Find where the given text appears and provide that cell's center as (X, Y) coordinate. 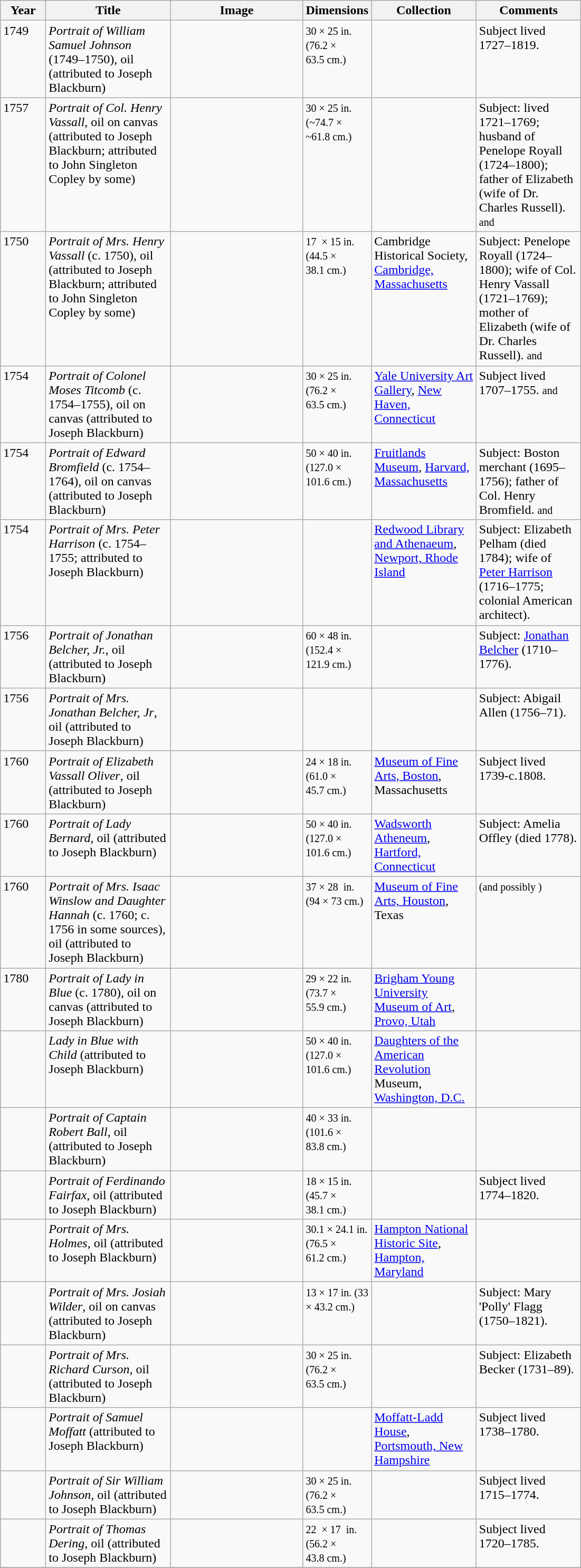
Comments (529, 11)
29 × 22 in. (73.7 × 55.9 cm.) (337, 999)
17 × 15 in. (44.5 × 38.1 cm.) (337, 299)
60 × 48 in. (152.4 × 121.9 cm.) (337, 656)
1780 (23, 999)
30 × 25 in. (~74.7 × ~61.8 cm.) (337, 165)
Portrait of Mrs. Josiah Wilder, oil on canvas (attributed to Joseph Blackburn) (108, 1314)
Subject: Elizabeth Becker (1731–89). (529, 1376)
Portrait of Jonathan Belcher, Jr., oil (attributed to Joseph Blackburn) (108, 656)
Portrait of Col. Henry Vassall, oil on canvas (attributed to Joseph Blackburn; attributed to John Singleton Copley by some) (108, 165)
Portrait of Samuel Moffatt (attributed to Joseph Blackburn) (108, 1439)
Portrait of William Samuel Johnson (1749–1750), oil (attributed to Joseph Blackburn) (108, 59)
Portrait of Elizabeth Vassall Oliver, oil (attributed to Joseph Blackburn) (108, 782)
Portrait of Mrs. Peter Harrison (c. 1754–1755; attributed to Joseph Blackburn) (108, 572)
Subject lived 1774–1820. (529, 1195)
Year (23, 11)
Portrait of Edward Bromfield (c. 1754–1764), oil on canvas (attributed to Joseph Blackburn) (108, 481)
Subject lived 1707–1755. and (529, 404)
Subject lived 1720–1785. (529, 1543)
Subject lived 1727–1819. (529, 59)
30.1 × 24.1 in. (76.5 × 61.2 cm.) (337, 1250)
Portrait of Mrs. Richard Curson, oil (attributed to Joseph Blackburn) (108, 1376)
Subject lived 1738–1780. (529, 1439)
Subject lived 1715–1774. (529, 1495)
1749 (23, 59)
Daughters of the American Revolution Museum, Washington, D.C. (424, 1069)
Image (236, 11)
Collection (424, 11)
Subject: Amelia Offley (died 1778). (529, 845)
Portrait of Colonel Moses Titcomb (c. 1754–1755), oil on canvas (attributed to Joseph Blackburn) (108, 404)
Brigham Young University Museum of Art, Provo, Utah (424, 999)
Subject: Abigail Allen (1756–71). (529, 720)
Title (108, 11)
37 × 28 in. (94 × 73 cm.) (337, 922)
Subject: Mary 'Polly' Flagg (1750–1821). (529, 1314)
1757 (23, 165)
Lady in Blue with Child (attributed to Joseph Blackburn) (108, 1069)
Portrait of Captain Robert Ball, oil (attributed to Joseph Blackburn) (108, 1140)
Subject: Elizabeth Pelham (died 1784); wife of Peter Harrison (1716–1775; colonial American architect). (529, 572)
Fruitlands Museum, Harvard, Massachusetts (424, 481)
Portrait of Ferdinando Fairfax, oil (attributed to Joseph Blackburn) (108, 1195)
Subject: Jonathan Belcher (1710–1776). (529, 656)
Dimensions (337, 11)
13 × 17 in. (33 × 43.2 cm.) (337, 1314)
Hampton National Historic Site, Hampton, Maryland (424, 1250)
(and possibly ) (529, 922)
18 × 15 in. (45.7 × 38.1 cm.) (337, 1195)
Redwood Library and Athenaeum, Newport, Rhode Island (424, 572)
Portrait of Mrs. Henry Vassall (c. 1750), oil (attributed to Joseph Blackburn; attributed to John Singleton Copley by some) (108, 299)
Subject lived 1739-c.1808. (529, 782)
Subject: Boston merchant (1695–1756); father of Col. Henry Bromfield. and (529, 481)
22 × 17 in. (56.2 × 43.8 cm.) (337, 1543)
Portrait of Mrs. Holmes, oil (attributed to Joseph Blackburn) (108, 1250)
Subject: Penelope Royall (1724–1800); wife of Col. Henry Vassall (1721–1769); mother of Elizabeth (wife of Dr. Charles Russell). and (529, 299)
Museum of Fine Arts, Houston, Texas (424, 922)
Portrait of Lady in Blue (c. 1780), oil on canvas (attributed to Joseph Blackburn) (108, 999)
Subject: lived 1721–1769; husband of Penelope Royall (1724–1800); father of Elizabeth (wife of Dr. Charles Russell). and (529, 165)
Museum of Fine Arts, Boston, Massachusetts (424, 782)
Portrait of Thomas Dering, oil (attributed to Joseph Blackburn) (108, 1543)
Wadsworth Atheneum, Hartford, Connecticut (424, 845)
Moffatt-Ladd House, Portsmouth, New Hampshire (424, 1439)
1750 (23, 299)
Yale University Art Gallery, New Haven, Connecticut (424, 404)
Portrait of Mrs. Jonathan Belcher, Jr, oil (attributed to Joseph Blackburn) (108, 720)
Portrait of Mrs. Isaac Winslow and Daughter Hannah (c. 1760; c. 1756 in some sources), oil (attributed to Joseph Blackburn) (108, 922)
Portrait of Sir William Johnson, oil (attributed to Joseph Blackburn) (108, 1495)
Portrait of Lady Bernard, oil (attributed to Joseph Blackburn) (108, 845)
40 × 33 in. (101.6 × 83.8 cm.) (337, 1140)
24 × 18 in. (61.0 × 45.7 cm.) (337, 782)
Cambridge Historical Society, Cambridge, Massachusetts (424, 299)
